Return (X, Y) of the center of cell containing provided text 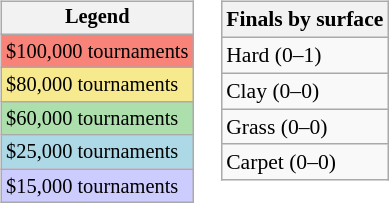
$15,000 tournaments (97, 186)
Clay (0–0) (304, 91)
$25,000 tournaments (97, 152)
$100,000 tournaments (97, 51)
Hard (0–1) (304, 55)
Carpet (0–0) (304, 162)
Legend (97, 18)
Finals by surface (304, 20)
$60,000 tournaments (97, 119)
$80,000 tournaments (97, 85)
Grass (0–0) (304, 127)
